Provide the (x, y) coordinate of the cell's center where the given text is located.  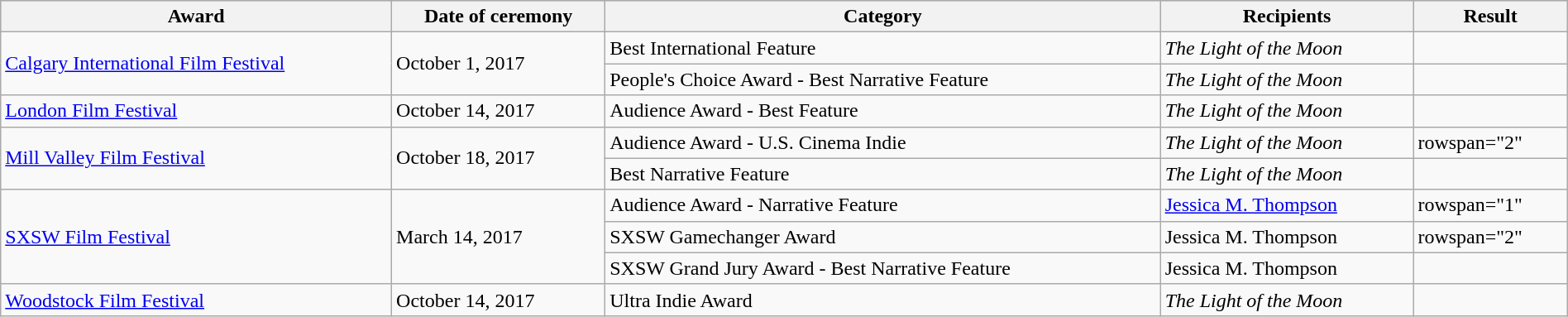
Ultra Indie Award (883, 300)
Date of ceremony (499, 17)
Calgary International Film Festival (197, 64)
October 1, 2017 (499, 64)
Audience Award - Best Feature (883, 111)
Audience Award - Narrative Feature (883, 205)
October 18, 2017 (499, 158)
Woodstock Film Festival (197, 300)
Award (197, 17)
SXSW Film Festival (197, 237)
Result (1490, 17)
Best Narrative Feature (883, 174)
March 14, 2017 (499, 237)
Recipients (1287, 17)
Category (883, 17)
SXSW Gamechanger Award (883, 237)
People's Choice Award - Best Narrative Feature (883, 79)
SXSW Grand Jury Award - Best Narrative Feature (883, 268)
Audience Award - U.S. Cinema Indie (883, 142)
London Film Festival (197, 111)
Best International Feature (883, 48)
rowspan="1" (1490, 205)
Mill Valley Film Festival (197, 158)
